Extract the [X, Y] coordinate from the center of the cell holding the provided text.  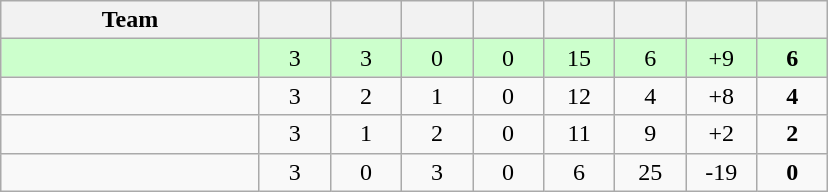
+8 [722, 96]
11 [580, 134]
-19 [722, 172]
Team [130, 20]
+2 [722, 134]
25 [650, 172]
9 [650, 134]
12 [580, 96]
+9 [722, 58]
15 [580, 58]
